Search for the cell housing the specified text and yield its [X, Y] center coordinate. 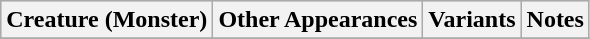
Creature (Monster) [107, 20]
Other Appearances [318, 20]
Variants [472, 20]
Notes [555, 20]
